Detect which cell encompasses the target text, then output its (X, Y) center coordinate. 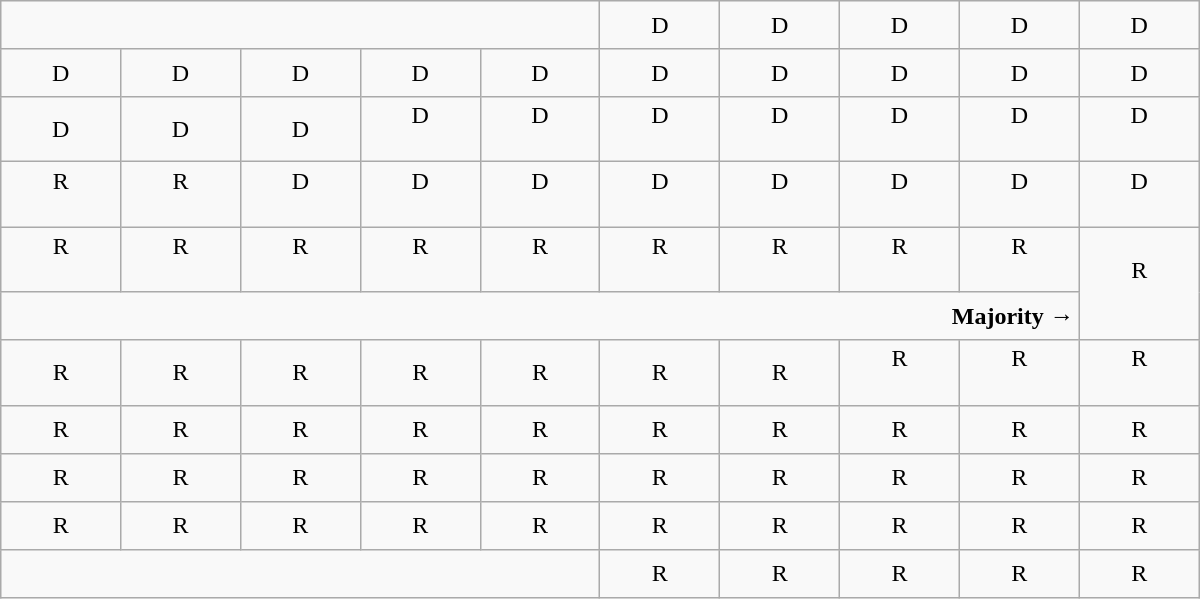
Majority → (540, 316)
